For the text-containing cell, return its midpoint in [X, Y] coordinate format. 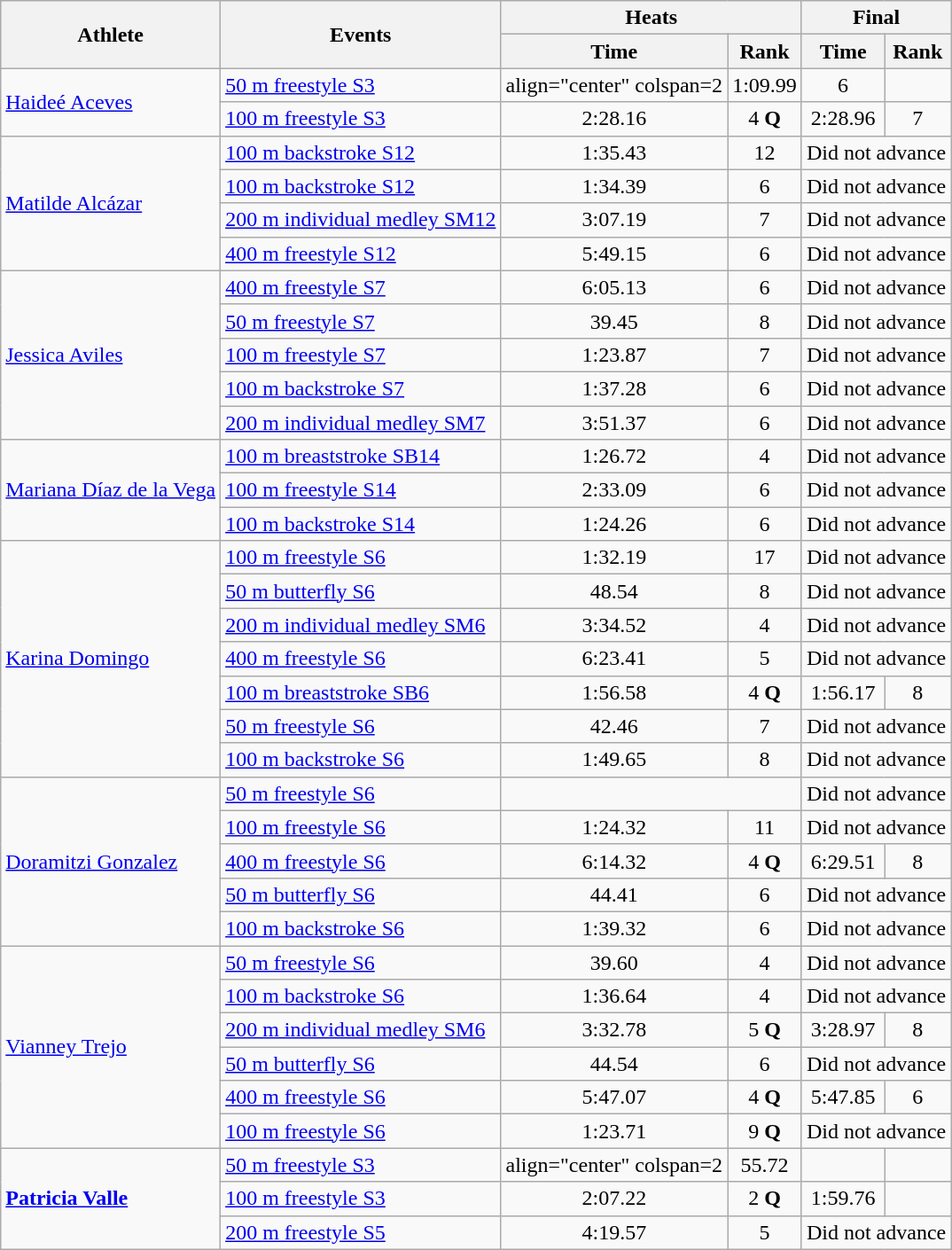
200 m individual medley SM7 [361, 423]
200 m freestyle S5 [361, 1232]
9 Q [765, 1131]
6:14.32 [614, 861]
39.60 [614, 962]
3:32.78 [614, 1030]
44.41 [614, 895]
1:36.64 [614, 996]
Events [361, 35]
5:47.85 [842, 1098]
3:34.52 [614, 625]
1:39.32 [614, 928]
1:24.26 [614, 524]
200 m individual medley SM12 [361, 220]
1:26.72 [614, 457]
6:23.41 [614, 659]
2:28.96 [842, 119]
100 m breaststroke SB14 [361, 457]
100 m backstroke S7 [361, 388]
12 [765, 152]
1:24.32 [614, 827]
2:28.16 [614, 119]
3:28.97 [842, 1030]
100 m freestyle S14 [361, 490]
400 m freestyle S7 [361, 287]
5:47.07 [614, 1098]
Patricia Valle [111, 1199]
Karina Domingo [111, 659]
2 Q [765, 1199]
100 m freestyle S7 [361, 355]
Mariana Díaz de la Vega [111, 490]
1:56.58 [614, 692]
Heats [651, 18]
6:29.51 [842, 861]
3:07.19 [614, 220]
2:07.22 [614, 1199]
1:35.43 [614, 152]
42.46 [614, 726]
1:23.71 [614, 1131]
1:34.39 [614, 186]
6:05.13 [614, 287]
11 [765, 827]
100 m backstroke S14 [361, 524]
1:23.87 [614, 355]
48.54 [614, 591]
5 Q [765, 1030]
39.45 [614, 321]
50 m freestyle S7 [361, 321]
4:19.57 [614, 1232]
100 m breaststroke SB6 [361, 692]
3:51.37 [614, 423]
1:37.28 [614, 388]
44.54 [614, 1064]
1:49.65 [614, 760]
1:32.19 [614, 558]
400 m freestyle S12 [361, 254]
Vianney Trejo [111, 1046]
Doramitzi Gonzalez [111, 861]
55.72 [765, 1165]
Haideé Aceves [111, 102]
Jessica Aviles [111, 355]
5:49.15 [614, 254]
1:56.17 [842, 692]
17 [765, 558]
Final [876, 18]
2:33.09 [614, 490]
Athlete [111, 35]
Matilde Alcázar [111, 203]
1:59.76 [842, 1199]
1:09.99 [765, 85]
